Pinpoint the cell where the given text exists, returning its [x, y] midpoint coordinate. 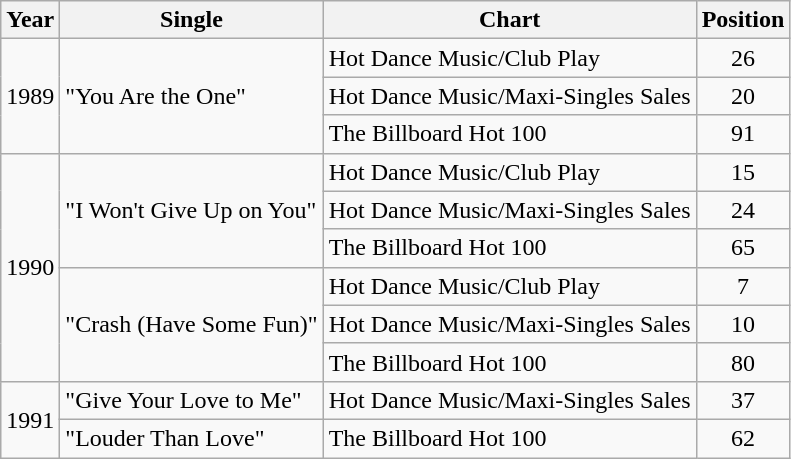
62 [743, 438]
Year [30, 20]
65 [743, 248]
80 [743, 362]
Chart [510, 20]
24 [743, 210]
20 [743, 96]
"Give Your Love to Me" [192, 400]
37 [743, 400]
"You Are the One" [192, 96]
91 [743, 134]
Position [743, 20]
1990 [30, 267]
7 [743, 286]
Single [192, 20]
"Louder Than Love" [192, 438]
1989 [30, 96]
"I Won't Give Up on You" [192, 210]
1991 [30, 419]
26 [743, 58]
"Crash (Have Some Fun)" [192, 324]
15 [743, 172]
10 [743, 324]
